Locate the cell with the specified text and output its [x, y] center coordinate. 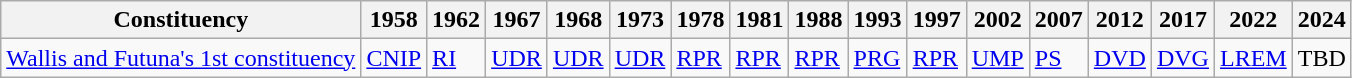
PS [1058, 58]
1962 [456, 20]
2002 [998, 20]
DVG [1182, 58]
1978 [700, 20]
1973 [640, 20]
1993 [878, 20]
2024 [1322, 20]
1988 [818, 20]
DVD [1120, 58]
CNIP [394, 58]
1981 [760, 20]
LREM [1253, 58]
1958 [394, 20]
2012 [1120, 20]
1997 [936, 20]
Wallis and Futuna's 1st constituency [181, 58]
UMP [998, 58]
RI [456, 58]
PRG [878, 58]
1968 [578, 20]
TBD [1322, 58]
Constituency [181, 20]
2022 [1253, 20]
2017 [1182, 20]
2007 [1058, 20]
1967 [517, 20]
